Determine the [x, y] coordinate at the center of the cell enclosing the given text.  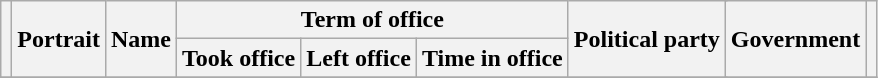
Took office [239, 58]
Portrait [59, 39]
Government [795, 39]
Left office [359, 58]
Time in office [492, 58]
Name [140, 39]
Political party [646, 39]
Term of office [373, 20]
